Detect which cell encompasses the target text, then output its [X, Y] center coordinate. 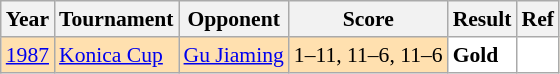
Result [482, 19]
1–11, 11–6, 11–6 [368, 55]
Tournament [116, 19]
Ref [538, 19]
Score [368, 19]
Year [28, 19]
1987 [28, 55]
Konica Cup [116, 55]
Gu Jiaming [234, 55]
Opponent [234, 19]
Gold [482, 55]
